Identify which cell holds the provided text, then report its (x, y) central coordinate. 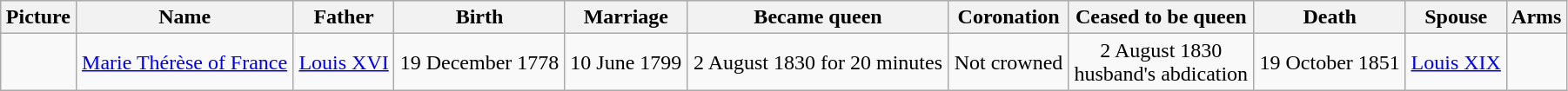
Louis XIX (1456, 62)
Spouse (1456, 17)
Coronation (1008, 17)
2 August 1830 for 20 minutes (818, 62)
Louis XVI (344, 62)
Ceased to be queen (1161, 17)
Marie Thérèse of France (184, 62)
Name (184, 17)
Became queen (818, 17)
Picture (38, 17)
Father (344, 17)
Marriage (627, 17)
2 August 1830husband's abdication (1161, 62)
19 October 1851 (1330, 62)
Birth (479, 17)
Death (1330, 17)
10 June 1799 (627, 62)
Arms (1537, 17)
Not crowned (1008, 62)
19 December 1778 (479, 62)
